Locate the cell with the specified text and output its (x, y) center coordinate. 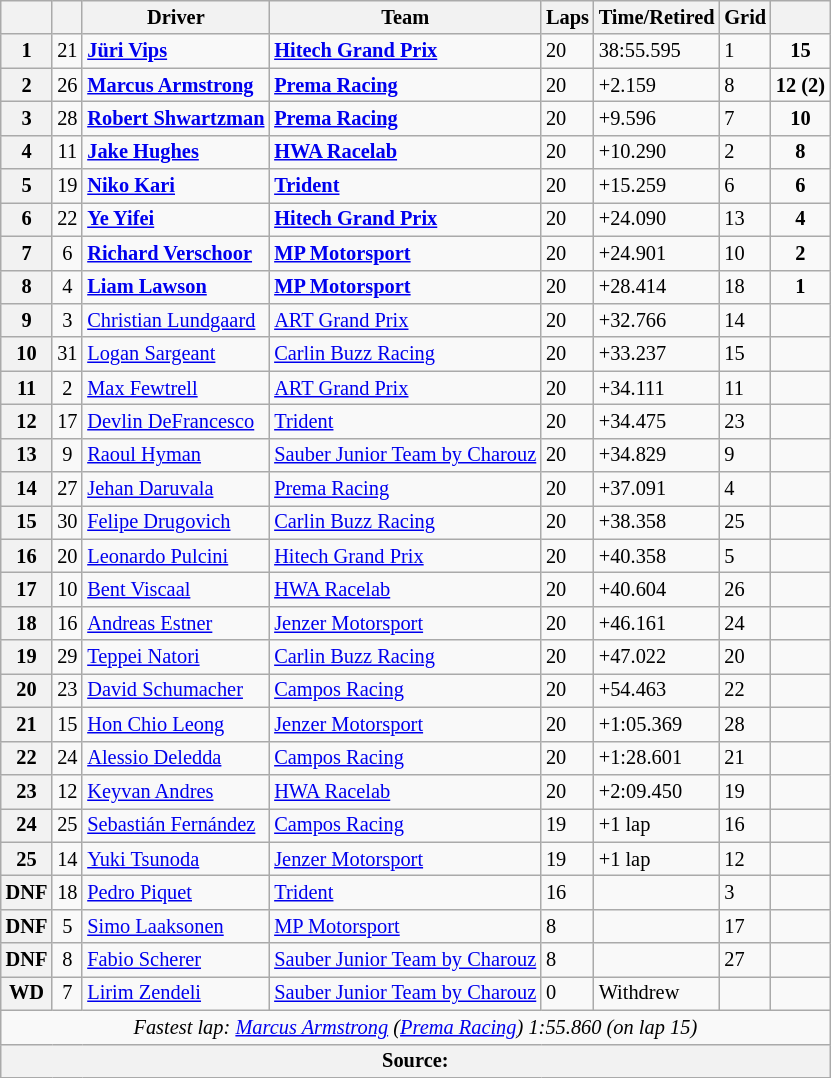
Logan Sargeant (176, 354)
Hon Chio Leong (176, 724)
Ye Yifei (176, 219)
Liam Lawson (176, 287)
Jehan Daruvala (176, 489)
Alessio Deledda (176, 758)
Teppei Natori (176, 657)
Driver (176, 17)
+34.111 (657, 388)
30 (67, 522)
+10.290 (657, 152)
Niko Kari (176, 186)
+37.091 (657, 489)
+38.358 (657, 522)
Bent Viscaal (176, 589)
+15.259 (657, 186)
+2.159 (657, 85)
+1:05.369 (657, 724)
+2:09.450 (657, 791)
+46.161 (657, 623)
+33.237 (657, 354)
Sebastián Fernández (176, 825)
0 (568, 993)
+54.463 (657, 690)
+32.766 (657, 320)
Andreas Estner (176, 623)
Jüri Vips (176, 51)
+40.358 (657, 556)
Pedro Piquet (176, 892)
29 (67, 657)
Fastest lap: Marcus Armstrong (Prema Racing) 1:55.860 (on lap 15) (416, 1027)
+24.901 (657, 253)
Max Fewtrell (176, 388)
Laps (568, 17)
WD (27, 993)
Robert Shwartzman (176, 118)
Source: (416, 1061)
+40.604 (657, 589)
Simo Laaksonen (176, 926)
Fabio Scherer (176, 960)
Grid (745, 17)
+47.022 (657, 657)
+1:28.601 (657, 758)
38:55.595 (657, 51)
Christian Lundgaard (176, 320)
Raoul Hyman (176, 455)
12 (2) (800, 85)
Withdrew (657, 993)
+34.829 (657, 455)
Devlin DeFrancesco (176, 421)
+24.090 (657, 219)
Lirim Zendeli (176, 993)
+9.596 (657, 118)
Keyvan Andres (176, 791)
+34.475 (657, 421)
Richard Verschoor (176, 253)
Felipe Drugovich (176, 522)
31 (67, 354)
Leonardo Pulcini (176, 556)
Team (405, 17)
Marcus Armstrong (176, 85)
David Schumacher (176, 690)
Jake Hughes (176, 152)
+28.414 (657, 287)
Time/Retired (657, 17)
Yuki Tsunoda (176, 859)
